Return (X, Y) of the center of cell containing provided text 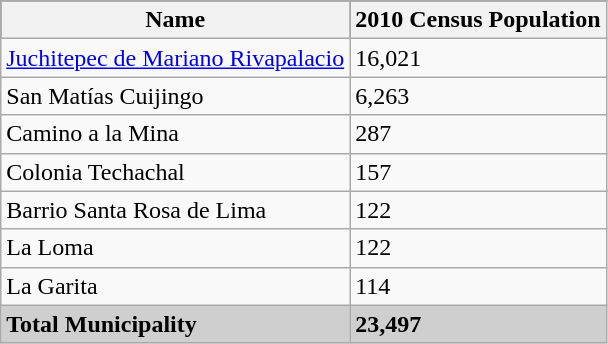
114 (478, 286)
23,497 (478, 324)
6,263 (478, 96)
16,021 (478, 58)
157 (478, 172)
287 (478, 134)
San Matías Cuijingo (176, 96)
Juchitepec de Mariano Rivapalacio (176, 58)
La Garita (176, 286)
Barrio Santa Rosa de Lima (176, 210)
La Loma (176, 248)
2010 Census Population (478, 20)
Colonia Techachal (176, 172)
Total Municipality (176, 324)
Name (176, 20)
Camino a la Mina (176, 134)
